Locate the cell with the specified text and output its [x, y] center coordinate. 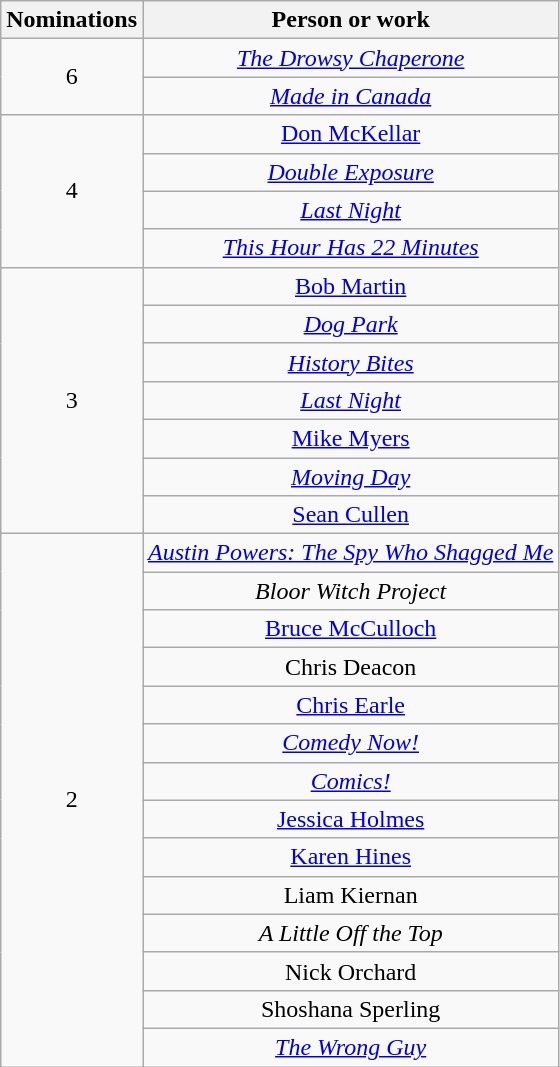
Comics! [350, 781]
Bob Martin [350, 286]
History Bites [350, 362]
Made in Canada [350, 96]
Austin Powers: The Spy Who Shagged Me [350, 553]
Mike Myers [350, 438]
6 [72, 77]
Chris Deacon [350, 667]
3 [72, 400]
Double Exposure [350, 172]
Comedy Now! [350, 743]
Sean Cullen [350, 515]
A Little Off the Top [350, 933]
Person or work [350, 20]
Nominations [72, 20]
Don McKellar [350, 134]
This Hour Has 22 Minutes [350, 248]
The Wrong Guy [350, 1047]
Dog Park [350, 324]
2 [72, 800]
Jessica Holmes [350, 819]
Chris Earle [350, 705]
Nick Orchard [350, 971]
The Drowsy Chaperone [350, 58]
Bloor Witch Project [350, 591]
Shoshana Sperling [350, 1009]
4 [72, 191]
Karen Hines [350, 857]
Liam Kiernan [350, 895]
Moving Day [350, 477]
Bruce McCulloch [350, 629]
